Identify which cell holds the provided text, then report its (X, Y) central coordinate. 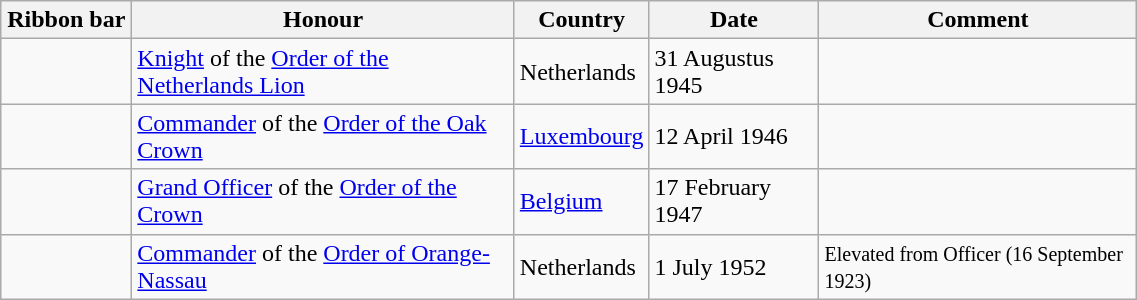
1 July 1952 (734, 266)
Honour (323, 20)
Elevated from Officer (16 September 1923) (978, 266)
Ribbon bar (66, 20)
Luxembourg (582, 136)
17 February 1947 (734, 202)
Knight of the Order of the Netherlands Lion (323, 72)
Country (582, 20)
Commander of the Order of Orange-Nassau (323, 266)
Date (734, 20)
Commander of the Order of the Oak Crown (323, 136)
Comment (978, 20)
Belgium (582, 202)
Grand Officer of the Order of the Crown (323, 202)
12 April 1946 (734, 136)
31 Augustus 1945 (734, 72)
